Search for the cell housing the specified text and yield its (X, Y) center coordinate. 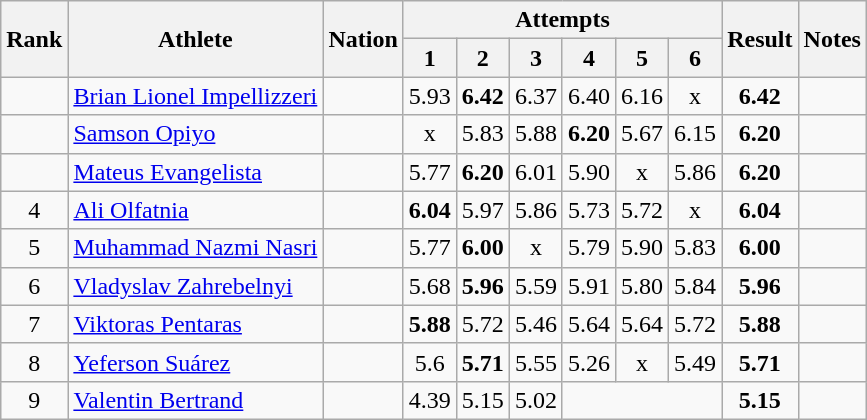
7 (34, 324)
Samson Opiyo (196, 134)
Rank (34, 39)
5.73 (588, 210)
5.59 (536, 286)
6.01 (536, 172)
4.39 (430, 400)
6.37 (536, 96)
Athlete (196, 39)
5.97 (482, 210)
Result (760, 39)
Nation (363, 39)
Yeferson Suárez (196, 362)
5.93 (430, 96)
Valentin Bertrand (196, 400)
5.02 (536, 400)
5.46 (536, 324)
8 (34, 362)
5.26 (588, 362)
6.16 (642, 96)
5.67 (642, 134)
5.80 (642, 286)
Attempts (562, 20)
Notes (832, 39)
5.49 (696, 362)
5.6 (430, 362)
5.91 (588, 286)
9 (34, 400)
Ali Olfatnia (196, 210)
Brian Lionel Impellizzeri (196, 96)
6.15 (696, 134)
5.68 (430, 286)
Viktoras Pentaras (196, 324)
5.55 (536, 362)
1 (430, 58)
Mateus Evangelista (196, 172)
5.79 (588, 248)
Muhammad Nazmi Nasri (196, 248)
6.40 (588, 96)
5.84 (696, 286)
Vladyslav Zahrebelnyi (196, 286)
3 (536, 58)
2 (482, 58)
